From the cell containing the given text, extract its center point as (x, y) coordinate. 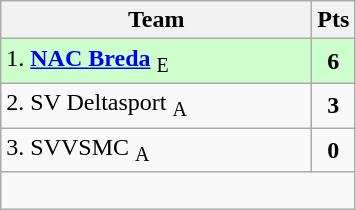
6 (334, 61)
3 (334, 105)
Pts (334, 20)
2. SV Deltasport A (156, 105)
Team (156, 20)
1. NAC Breda E (156, 61)
3. SVVSMC A (156, 150)
0 (334, 150)
